Provide the (x, y) coordinate of the cell's center where the given text is located.  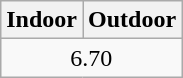
6.70 (92, 58)
Indoor (42, 20)
Outdoor (132, 20)
